Pinpoint the cell where the given text exists, returning its [x, y] midpoint coordinate. 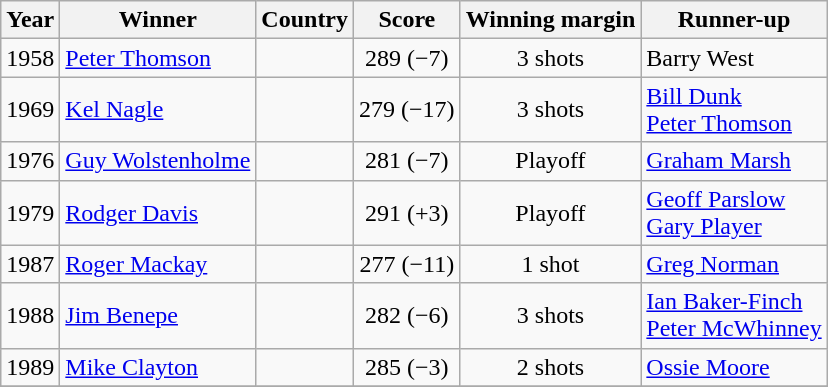
1988 [30, 316]
Kel Nagle [158, 110]
1 shot [550, 264]
1987 [30, 264]
285 (−3) [408, 367]
2 shots [550, 367]
Mike Clayton [158, 367]
Year [30, 20]
Ian Baker-Finch Peter McWhinney [734, 316]
Guy Wolstenholme [158, 161]
Bill Dunk Peter Thomson [734, 110]
1976 [30, 161]
Graham Marsh [734, 161]
Winner [158, 20]
Greg Norman [734, 264]
279 (−17) [408, 110]
282 (−6) [408, 316]
Winning margin [550, 20]
Rodger Davis [158, 212]
Roger Mackay [158, 264]
Peter Thomson [158, 58]
Ossie Moore [734, 367]
281 (−7) [408, 161]
1969 [30, 110]
291 (+3) [408, 212]
Jim Benepe [158, 316]
Geoff Parslow Gary Player [734, 212]
277 (−11) [408, 264]
1958 [30, 58]
1989 [30, 367]
1979 [30, 212]
Runner-up [734, 20]
Score [408, 20]
289 (−7) [408, 58]
Country [305, 20]
Barry West [734, 58]
